Pinpoint the cell where the given text exists, returning its [X, Y] midpoint coordinate. 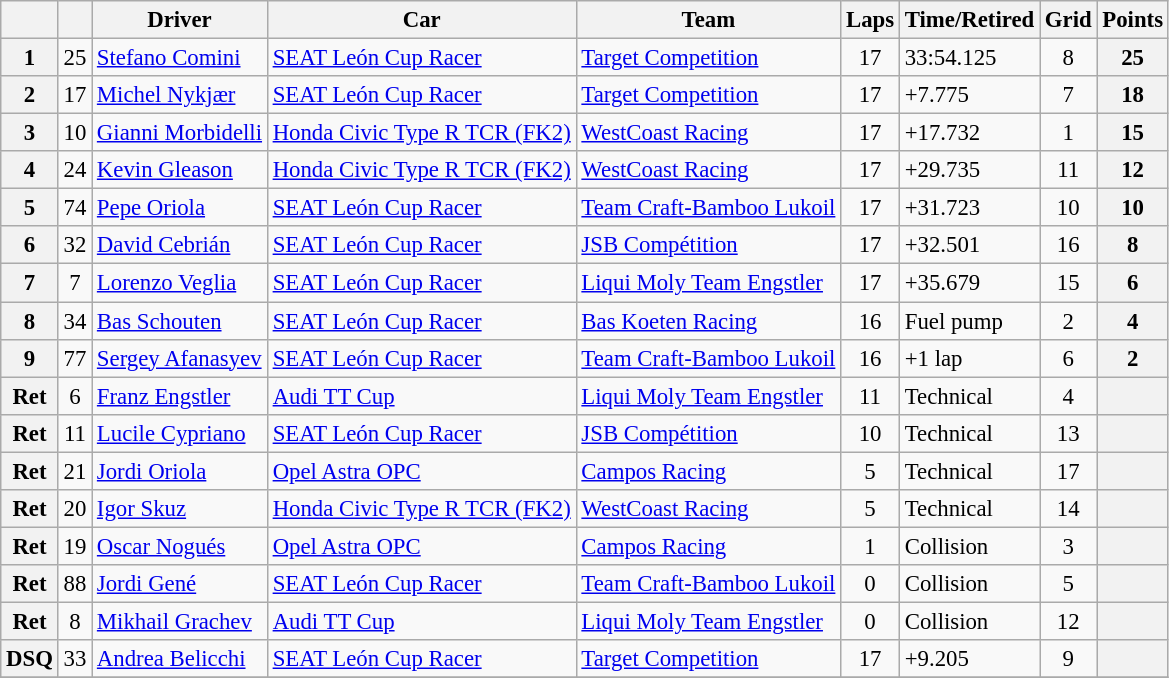
Jordi Oriola [180, 471]
Lucile Cypriano [180, 433]
+32.501 [969, 245]
+35.679 [969, 283]
Grid [1068, 20]
33:54.125 [969, 58]
+29.735 [969, 170]
77 [74, 358]
Stefano Comini [180, 58]
Bas Schouten [180, 321]
Time/Retired [969, 20]
14 [1068, 509]
DSQ [30, 659]
+7.775 [969, 95]
21 [74, 471]
Lorenzo Veglia [180, 283]
Mikhail Grachev [180, 621]
+9.205 [969, 659]
19 [74, 546]
+17.732 [969, 133]
Fuel pump [969, 321]
33 [74, 659]
18 [1132, 95]
Franz Engstler [180, 396]
Michel Nykjær [180, 95]
David Cebrián [180, 245]
88 [74, 584]
32 [74, 245]
34 [74, 321]
Pepe Oriola [180, 208]
Gianni Morbidelli [180, 133]
Car [422, 20]
74 [74, 208]
Driver [180, 20]
Kevin Gleason [180, 170]
Jordi Gené [180, 584]
Team [708, 20]
Andrea Belicchi [180, 659]
13 [1068, 433]
+1 lap [969, 358]
+31.723 [969, 208]
Bas Koeten Racing [708, 321]
Laps [870, 20]
24 [74, 170]
Sergey Afanasyev [180, 358]
Points [1132, 20]
Oscar Nogués [180, 546]
20 [74, 509]
Igor Skuz [180, 509]
